Determine the [X, Y] coordinate at the center of the cell enclosing the given text.  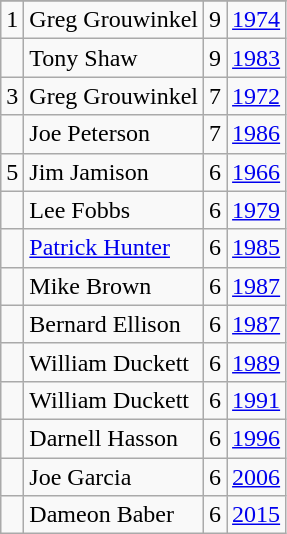
Darnell Hasson [114, 438]
2015 [256, 515]
Bernard Ellison [114, 324]
1983 [256, 58]
1 [12, 20]
Tony Shaw [114, 58]
Dameon Baber [114, 515]
1996 [256, 438]
1989 [256, 362]
1972 [256, 96]
Patrick Hunter [114, 248]
1985 [256, 248]
1991 [256, 400]
Mike Brown [114, 286]
Joe Peterson [114, 134]
Jim Jamison [114, 172]
5 [12, 172]
1979 [256, 210]
1986 [256, 134]
1974 [256, 20]
1966 [256, 172]
3 [12, 96]
Joe Garcia [114, 477]
2006 [256, 477]
Lee Fobbs [114, 210]
